For the text-containing cell, return its midpoint in (x, y) coordinate format. 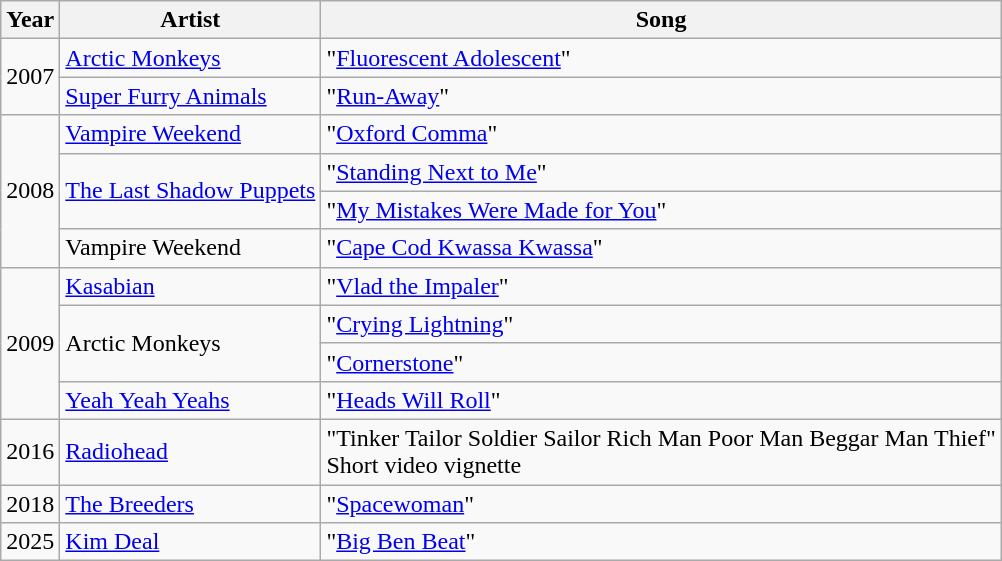
"Crying Lightning" (661, 324)
2008 (30, 191)
"My Mistakes Were Made for You" (661, 210)
"Heads Will Roll" (661, 400)
"Big Ben Beat" (661, 542)
The Breeders (190, 503)
"Tinker Tailor Soldier Sailor Rich Man Poor Man Beggar Man Thief"Short video vignette (661, 452)
"Vlad the Impaler" (661, 286)
Radiohead (190, 452)
Yeah Yeah Yeahs (190, 400)
"Cape Cod Kwassa Kwassa" (661, 248)
2025 (30, 542)
2018 (30, 503)
"Run-Away" (661, 96)
The Last Shadow Puppets (190, 191)
Artist (190, 20)
Song (661, 20)
"Spacewoman" (661, 503)
2007 (30, 77)
"Cornerstone" (661, 362)
Kim Deal (190, 542)
Year (30, 20)
Kasabian (190, 286)
"Standing Next to Me" (661, 172)
Super Furry Animals (190, 96)
"Fluorescent Adolescent" (661, 58)
2009 (30, 343)
"Oxford Comma" (661, 134)
2016 (30, 452)
